Identify which cell holds the provided text, then report its (X, Y) central coordinate. 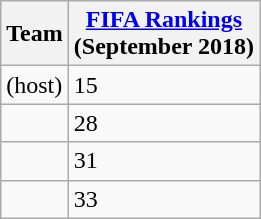
28 (164, 123)
15 (164, 85)
31 (164, 161)
FIFA Rankings(September 2018) (164, 34)
Team (35, 34)
33 (164, 199)
(host) (35, 85)
